For the text-containing cell, return its midpoint in [x, y] coordinate format. 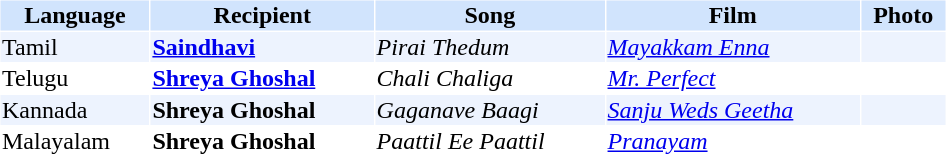
Song [490, 15]
Recipient [262, 15]
Pirai Thedum [490, 47]
Language [74, 15]
Film [732, 15]
Mr. Perfect [732, 79]
Sanju Weds Geetha [732, 110]
Telugu [74, 79]
Mayakkam Enna [732, 47]
Tamil [74, 47]
Gaganave Baagi [490, 110]
Saindhavi [262, 47]
Chali Chaliga [490, 79]
Photo [904, 15]
Kannada [74, 110]
